Capture the cell that displays the provided text and extract its (x, y) central coordinate. 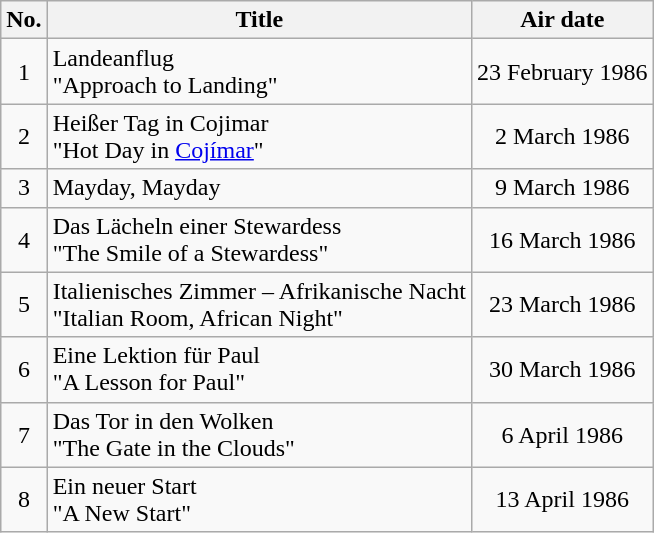
23 March 1986 (562, 304)
Das Lächeln einer Stewardess"The Smile of a Stewardess" (259, 240)
13 April 1986 (562, 500)
23 February 1986 (562, 72)
Mayday, Mayday (259, 188)
1 (24, 72)
5 (24, 304)
30 March 1986 (562, 370)
Title (259, 20)
2 March 1986 (562, 136)
No. (24, 20)
7 (24, 434)
8 (24, 500)
Landeanflug"Approach to Landing" (259, 72)
9 March 1986 (562, 188)
4 (24, 240)
2 (24, 136)
6 April 1986 (562, 434)
16 March 1986 (562, 240)
Italienisches Zimmer – Afrikanische Nacht"Italian Room, African Night" (259, 304)
3 (24, 188)
Eine Lektion für Paul"A Lesson for Paul" (259, 370)
Heißer Tag in Cojimar"Hot Day in Cojímar" (259, 136)
6 (24, 370)
Air date (562, 20)
Ein neuer Start"A New Start" (259, 500)
Das Tor in den Wolken"The Gate in the Clouds" (259, 434)
